Locate the cell with the specified text and output its (x, y) center coordinate. 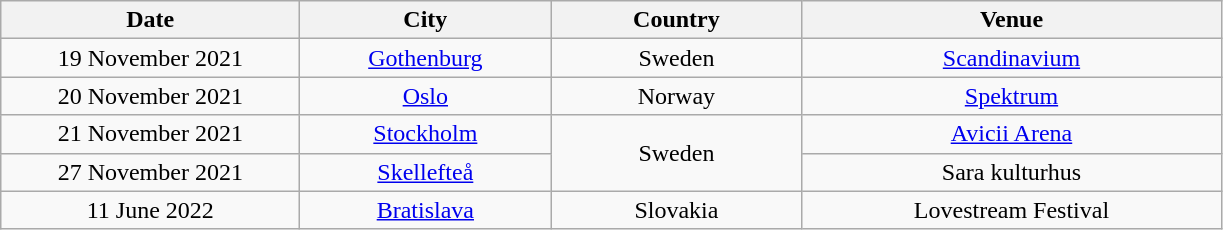
27 November 2021 (150, 172)
Bratislava (426, 210)
Oslo (426, 96)
Lovestream Festival (1012, 210)
Norway (676, 96)
Gothenburg (426, 58)
Slovakia (676, 210)
21 November 2021 (150, 134)
Avicii Arena (1012, 134)
20 November 2021 (150, 96)
Date (150, 20)
City (426, 20)
19 November 2021 (150, 58)
Country (676, 20)
Venue (1012, 20)
Sara kulturhus (1012, 172)
Stockholm (426, 134)
Spektrum (1012, 96)
11 June 2022 (150, 210)
Skellefteå (426, 172)
Scandinavium (1012, 58)
